Provide the [X, Y] coordinate of the cell's center where the given text is located.  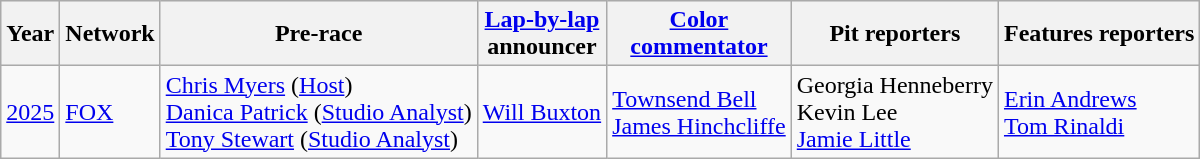
Colorcommentator [700, 34]
Will Buxton [542, 112]
Chris Myers (Host)Danica Patrick (Studio Analyst)Tony Stewart (Studio Analyst) [318, 112]
Townsend BellJames Hinchcliffe [700, 112]
Pit reporters [894, 34]
Lap-by-lapannouncer [542, 34]
FOX [110, 112]
Features reporters [1098, 34]
Erin AndrewsTom Rinaldi [1098, 112]
Pre-race [318, 34]
Year [30, 34]
Network [110, 34]
2025 [30, 112]
Georgia HenneberryKevin LeeJamie Little [894, 112]
